Detect which cell encompasses the target text, then output its [x, y] center coordinate. 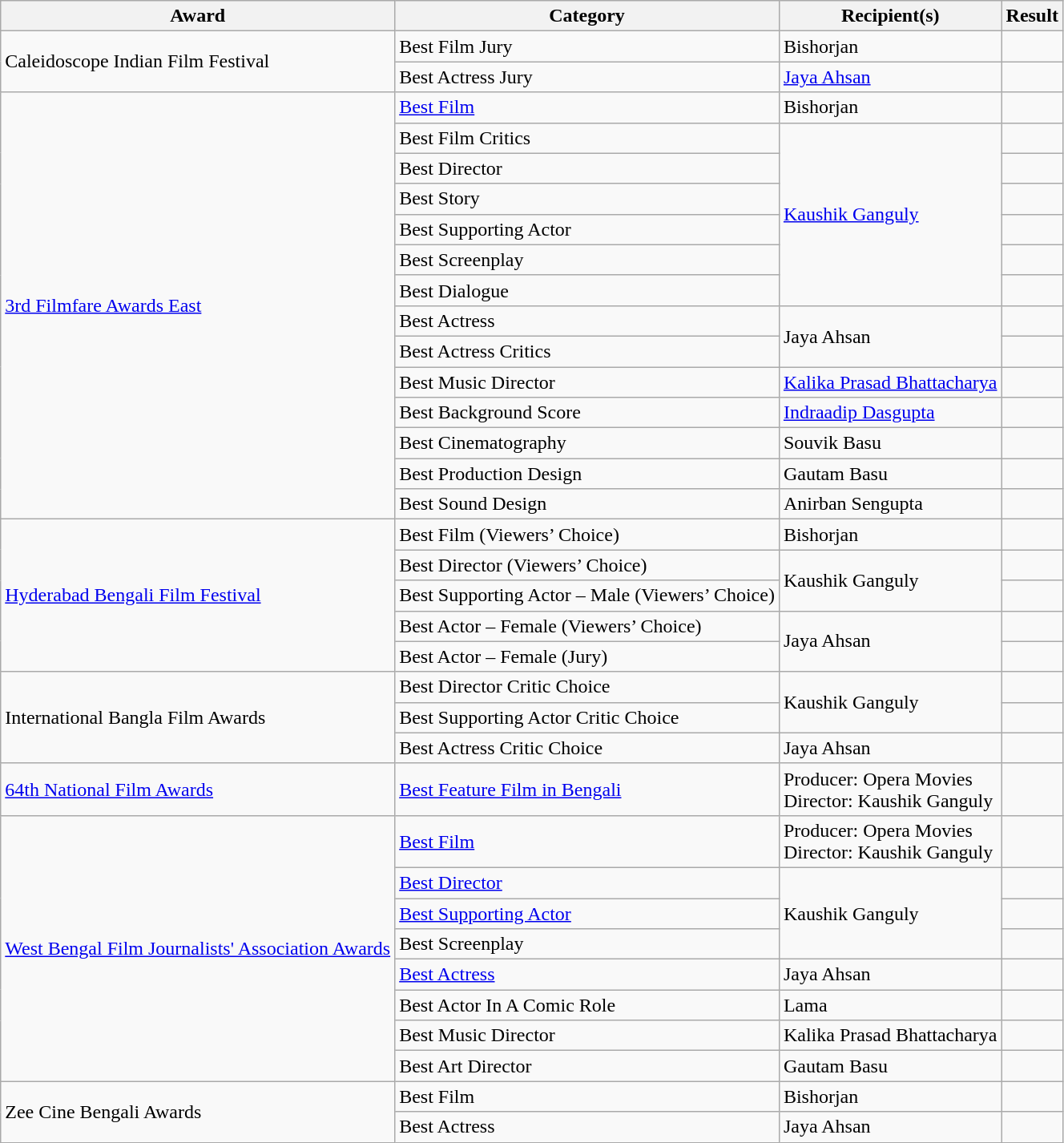
Indraadip Dasgupta [890, 413]
Best Actress Critic Choice [587, 748]
Best Dialogue [587, 290]
Best Background Score [587, 413]
Best Actor In A Comic Role [587, 1005]
International Bangla Film Awards [198, 717]
Best Cinematography [587, 443]
Best Director Critic Choice [587, 687]
Best Film (Viewers’ Choice) [587, 535]
Best Supporting Actor Critic Choice [587, 717]
Award [198, 16]
Zee Cine Bengali Awards [198, 1112]
64th National Film Awards [198, 789]
Anirban Sengupta [890, 504]
Best Story [587, 199]
Best Production Design [587, 474]
Best Director (Viewers’ Choice) [587, 565]
Caleidoscope Indian Film Festival [198, 62]
Best Film Critics [587, 138]
Best Feature Film in Bengali [587, 789]
Best Actress Critics [587, 351]
Souvik Basu [890, 443]
Result [1032, 16]
West Bengal Film Journalists' Association Awards [198, 948]
Lama [890, 1005]
Recipient(s) [890, 16]
Best Supporting Actor – Male (Viewers’ Choice) [587, 596]
Hyderabad Bengali Film Festival [198, 596]
3rd Filmfare Awards East [198, 306]
Best Film Jury [587, 46]
Best Actor – Female (Jury) [587, 656]
Best Sound Design [587, 504]
Best Art Director [587, 1066]
Best Actor – Female (Viewers’ Choice) [587, 626]
Category [587, 16]
Best Actress Jury [587, 77]
